Find where the given text appears and provide that cell's center as (x, y) coordinate. 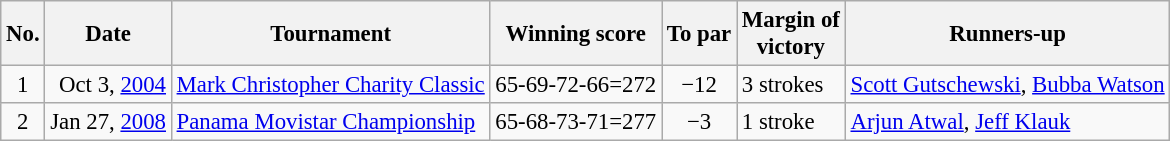
Margin ofvictory (792, 34)
Mark Christopher Charity Classic (330, 85)
1 (23, 85)
65-68-73-71=277 (576, 122)
3 strokes (792, 85)
Date (108, 34)
Panama Movistar Championship (330, 122)
Runners-up (1008, 34)
Arjun Atwal, Jeff Klauk (1008, 122)
2 (23, 122)
Oct 3, 2004 (108, 85)
−3 (700, 122)
Scott Gutschewski, Bubba Watson (1008, 85)
To par (700, 34)
Jan 27, 2008 (108, 122)
Tournament (330, 34)
65-69-72-66=272 (576, 85)
1 stroke (792, 122)
Winning score (576, 34)
No. (23, 34)
−12 (700, 85)
